Scan for the cell matching the given text and deliver its (X, Y) coordinate at center. 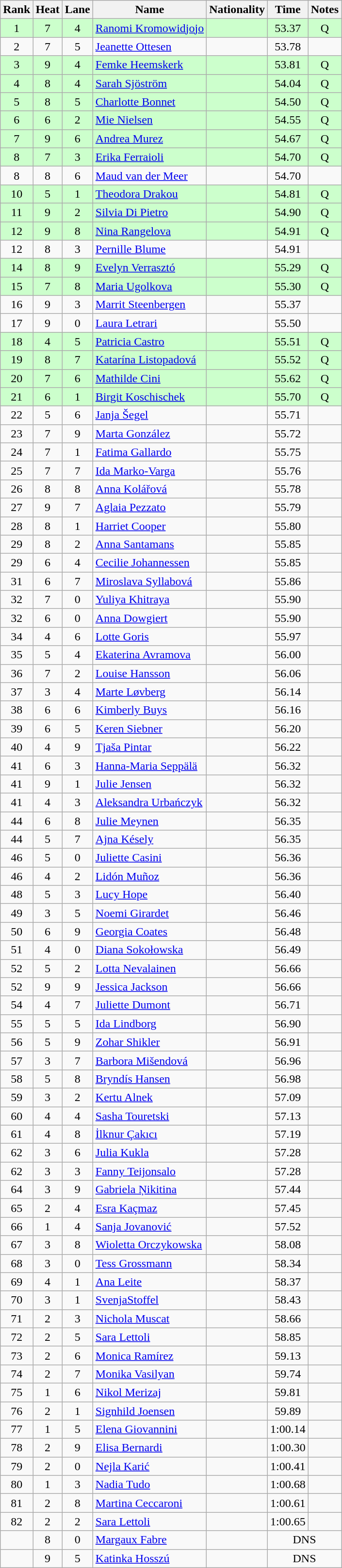
Cecilie Johannessen (149, 563)
56.16 (288, 710)
Maria Ugolkova (149, 286)
55.62 (288, 378)
56.20 (288, 729)
58.66 (288, 1319)
1:00.61 (288, 1503)
56.00 (288, 655)
Margaux Fabre (149, 1540)
Juliette Dumont (149, 1005)
Sanja Jovanović (149, 1226)
56.90 (288, 1024)
Time (288, 10)
54.81 (288, 194)
Anna Dowgiert (149, 618)
Heat (48, 10)
66 (16, 1226)
11 (16, 212)
55.37 (288, 305)
Ranomi Kromowidjojo (149, 28)
58.37 (288, 1282)
1:00.41 (288, 1466)
Esra Kaçmaz (149, 1208)
58.34 (288, 1263)
Evelyn Verrasztó (149, 268)
56.06 (288, 673)
55.50 (288, 323)
56.49 (288, 950)
Maud van der Meer (149, 175)
27 (16, 507)
Laura Letrari (149, 323)
55.76 (288, 470)
Wioletta Orczykowska (149, 1245)
28 (16, 526)
40 (16, 747)
Zohar Shikler (149, 1042)
55.78 (288, 489)
54.67 (288, 139)
Rank (16, 10)
54.50 (288, 102)
56.46 (288, 913)
Signhild Joensen (149, 1411)
Fatima Gallardo (149, 452)
69 (16, 1282)
Lucy Hope (149, 895)
38 (16, 710)
Louise Hansson (149, 673)
Nadia Tudo (149, 1485)
72 (16, 1337)
53.37 (288, 28)
55.30 (288, 286)
55.86 (288, 581)
Julie Meynen (149, 821)
Julia Kukla (149, 1153)
Ida Marko-Varga (149, 470)
Name (149, 10)
55.70 (288, 397)
54 (16, 1005)
58.85 (288, 1337)
Nikol Merizaj (149, 1392)
55.80 (288, 526)
1:00.30 (288, 1448)
Marta González (149, 434)
Gabriela Ņikitina (149, 1190)
Monica Ramírez (149, 1355)
56.14 (288, 692)
34 (16, 637)
Elisa Bernardi (149, 1448)
Nejla Karić (149, 1466)
57.19 (288, 1134)
Andrea Murez (149, 139)
70 (16, 1300)
53.78 (288, 47)
68 (16, 1263)
76 (16, 1411)
Pernille Blume (149, 249)
Lidón Muñoz (149, 876)
Tess Grossmann (149, 1263)
21 (16, 397)
Yuliya Khitraya (149, 600)
Notes (325, 10)
Lotte Goris (149, 637)
1:00.68 (288, 1485)
Lotta Nevalainen (149, 968)
Barbora Mišendová (149, 1060)
İlknur Çakıcı (149, 1134)
16 (16, 305)
56.96 (288, 1060)
Charlotte Bonnet (149, 102)
55.51 (288, 342)
61 (16, 1134)
59.89 (288, 1411)
Harriet Cooper (149, 526)
79 (16, 1466)
35 (16, 655)
55.71 (288, 415)
57.44 (288, 1190)
67 (16, 1245)
59.13 (288, 1355)
Ekaterina Avramova (149, 655)
59.81 (288, 1392)
17 (16, 323)
56 (16, 1042)
Kertu Alnek (149, 1097)
64 (16, 1190)
Ida Lindborg (149, 1024)
55.72 (288, 434)
1:00.14 (288, 1429)
54.04 (288, 83)
Fanny Teijonsalo (149, 1171)
Katinka Hosszú (149, 1558)
81 (16, 1503)
Jessica Jackson (149, 987)
73 (16, 1355)
Elena Giovannini (149, 1429)
25 (16, 470)
80 (16, 1485)
Aglaia Pezzato (149, 507)
Miroslava Syllabová (149, 581)
65 (16, 1208)
1:00.65 (288, 1521)
24 (16, 452)
51 (16, 950)
53.81 (288, 65)
Marte Løvberg (149, 692)
59 (16, 1097)
Theodora Drakou (149, 194)
Kimberly Buys (149, 710)
19 (16, 360)
60 (16, 1116)
59.74 (288, 1374)
Anna Santamans (149, 544)
15 (16, 286)
23 (16, 434)
48 (16, 895)
55.97 (288, 637)
Diana Sokołowska (149, 950)
20 (16, 378)
57.52 (288, 1226)
Mathilde Cini (149, 378)
Juliette Casini (149, 858)
55.52 (288, 360)
Birgit Koschischek (149, 397)
39 (16, 729)
22 (16, 415)
Hanna-Maria Seppälä (149, 765)
14 (16, 268)
Femke Heemskerk (149, 65)
Sarah Sjöström (149, 83)
Bryndís Hansen (149, 1079)
Julie Jensen (149, 784)
57.13 (288, 1116)
78 (16, 1448)
56.22 (288, 747)
Katarína Listopadová (149, 360)
SvenjaStoffel (149, 1300)
75 (16, 1392)
55 (16, 1024)
54.55 (288, 120)
55.29 (288, 268)
57 (16, 1060)
26 (16, 489)
Ajna Késely (149, 839)
Erika Ferraioli (149, 157)
56.91 (288, 1042)
55.75 (288, 452)
Monika Vasilyan (149, 1374)
56.48 (288, 931)
Sasha Touretski (149, 1116)
37 (16, 692)
Martina Ceccaroni (149, 1503)
58 (16, 1079)
57.45 (288, 1208)
Mie Nielsen (149, 120)
77 (16, 1429)
74 (16, 1374)
71 (16, 1319)
Tjaša Pintar (149, 747)
82 (16, 1521)
56.71 (288, 1005)
Noemi Girardet (149, 913)
50 (16, 931)
Lane (78, 10)
55.79 (288, 507)
10 (16, 194)
Jeanette Ottesen (149, 47)
Georgia Coates (149, 931)
Anna Kolářová (149, 489)
Silvia Di Pietro (149, 212)
57.09 (288, 1097)
58.43 (288, 1300)
36 (16, 673)
49 (16, 913)
Nichola Muscat (149, 1319)
Nationality (237, 10)
56.40 (288, 895)
Nina Rangelova (149, 231)
Ana Leite (149, 1282)
Keren Siebner (149, 729)
18 (16, 342)
54.90 (288, 212)
56.98 (288, 1079)
Aleksandra Urbańczyk (149, 802)
Patricia Castro (149, 342)
Marrit Steenbergen (149, 305)
58.08 (288, 1245)
31 (16, 581)
Janja Šegel (149, 415)
